Detect which cell encompasses the target text, then output its (X, Y) center coordinate. 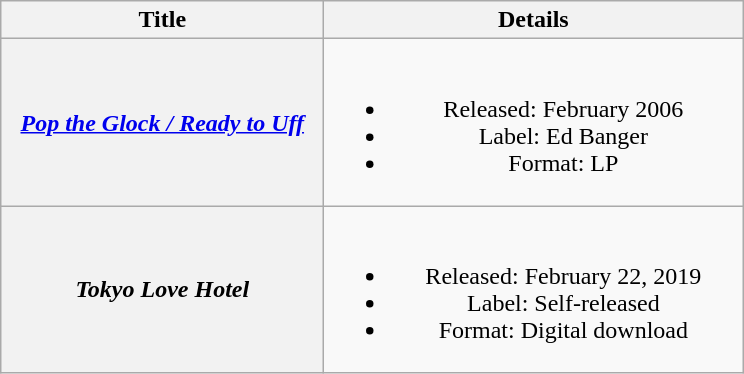
Released: February 2006Label: Ed BangerFormat: LP (534, 122)
Details (534, 20)
Released: February 22, 2019Label: Self-releasedFormat: Digital download (534, 290)
Pop the Glock / Ready to Uff (162, 122)
Title (162, 20)
Tokyo Love Hotel (162, 290)
